Find where the given text appears and provide that cell's center as [X, Y] coordinate. 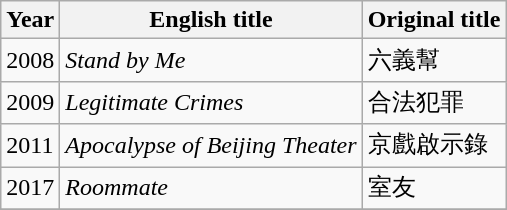
Roommate [211, 188]
京戲啟示錄 [434, 146]
Year [30, 20]
Original title [434, 20]
Apocalypse of Beijing Theater [211, 146]
Stand by Me [211, 60]
室友 [434, 188]
六義幫 [434, 60]
合法犯罪 [434, 102]
2011 [30, 146]
2017 [30, 188]
Legitimate Crimes [211, 102]
English title [211, 20]
2009 [30, 102]
2008 [30, 60]
